Determine the [x, y] coordinate at the center of the cell enclosing the given text.  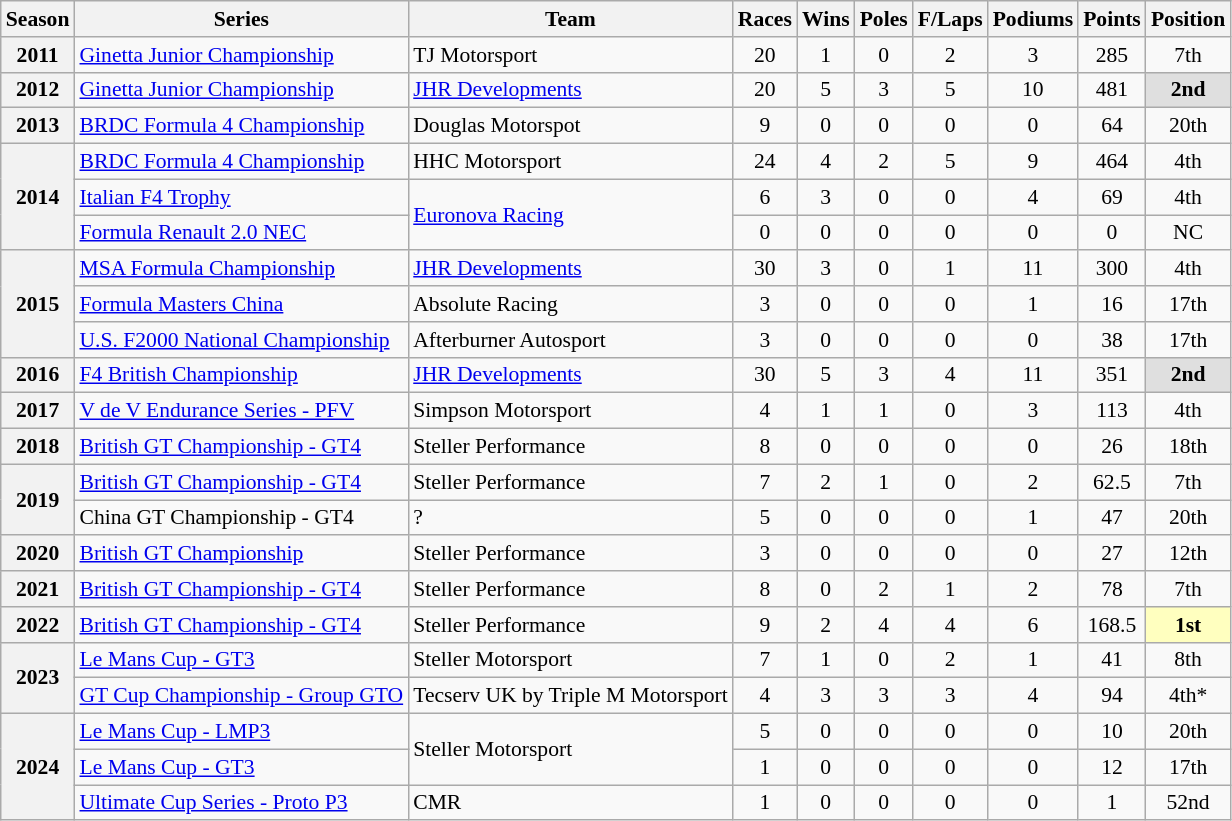
8th [1188, 660]
1st [1188, 625]
2016 [38, 375]
Formula Masters China [241, 304]
2023 [38, 678]
2014 [38, 198]
38 [1112, 340]
GT Cup Championship - Group GTO [241, 696]
Euronova Racing [570, 214]
Le Mans Cup - LMP3 [241, 732]
18th [1188, 447]
Formula Renault 2.0 NEC [241, 233]
Absolute Racing [570, 304]
2020 [38, 554]
MSA Formula Championship [241, 269]
16 [1112, 304]
China GT Championship - GT4 [241, 518]
69 [1112, 197]
285 [1112, 55]
Douglas Motorspot [570, 126]
Ultimate Cup Series - Proto P3 [241, 803]
Tecserv UK by Triple M Motorsport [570, 696]
464 [1112, 162]
2022 [38, 625]
27 [1112, 554]
Poles [884, 19]
113 [1112, 411]
? [570, 518]
94 [1112, 696]
U.S. F2000 National Championship [241, 340]
Series [241, 19]
481 [1112, 90]
F4 British Championship [241, 375]
2018 [38, 447]
41 [1112, 660]
V de V Endurance Series - PFV [241, 411]
Italian F4 Trophy [241, 197]
2017 [38, 411]
Wins [826, 19]
47 [1112, 518]
12th [1188, 554]
British GT Championship [241, 554]
2019 [38, 500]
Afterburner Autosport [570, 340]
NC [1188, 233]
Position [1188, 19]
300 [1112, 269]
TJ Motorsport [570, 55]
52nd [1188, 803]
2012 [38, 90]
Points [1112, 19]
168.5 [1112, 625]
62.5 [1112, 482]
12 [1112, 767]
2015 [38, 304]
78 [1112, 589]
26 [1112, 447]
2011 [38, 55]
F/Laps [950, 19]
2024 [38, 768]
Simpson Motorsport [570, 411]
Team [570, 19]
64 [1112, 126]
4th* [1188, 696]
351 [1112, 375]
24 [765, 162]
HHC Motorsport [570, 162]
CMR [570, 803]
Season [38, 19]
Races [765, 19]
2021 [38, 589]
Podiums [1034, 19]
2013 [38, 126]
